Search for the cell housing the specified text and yield its (x, y) center coordinate. 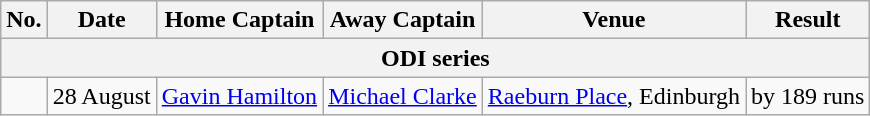
Raeburn Place, Edinburgh (614, 96)
No. (24, 20)
Home Captain (239, 20)
Result (808, 20)
Date (102, 20)
28 August (102, 96)
Michael Clarke (403, 96)
ODI series (436, 58)
Venue (614, 20)
Away Captain (403, 20)
Gavin Hamilton (239, 96)
by 189 runs (808, 96)
